From the cell containing the given text, extract its center point as (X, Y) coordinate. 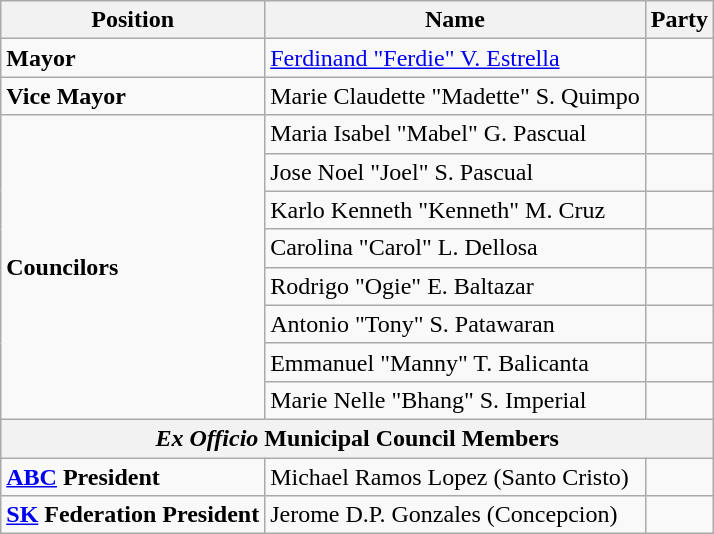
Name (456, 20)
Position (133, 20)
Michael Ramos Lopez (Santo Cristo) (456, 477)
Maria Isabel "Mabel" G. Pascual (456, 134)
Ex Officio Municipal Council Members (358, 438)
Rodrigo "Ogie" E. Baltazar (456, 286)
Vice Mayor (133, 96)
Councilors (133, 267)
Ferdinand "Ferdie" V. Estrella (456, 58)
SK Federation President (133, 515)
Party (679, 20)
Emmanuel "Manny" T. Balicanta (456, 362)
ABC President (133, 477)
Jerome D.P. Gonzales (Concepcion) (456, 515)
Carolina "Carol" L. Dellosa (456, 248)
Karlo Kenneth "Kenneth" M. Cruz (456, 210)
Antonio "Tony" S. Patawaran (456, 324)
Mayor (133, 58)
Jose Noel "Joel" S. Pascual (456, 172)
Marie Nelle "Bhang" S. Imperial (456, 400)
Marie Claudette "Madette" S. Quimpo (456, 96)
